Return [X, Y] of the center of cell containing provided text 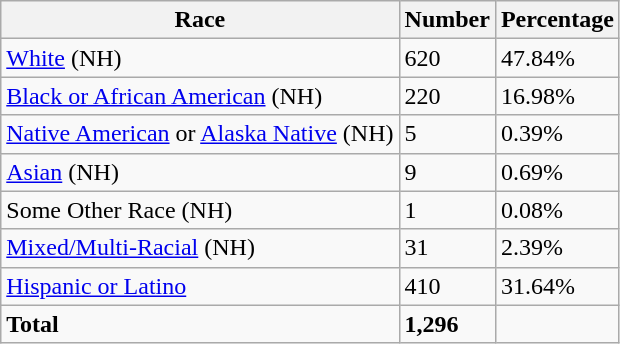
0.08% [557, 210]
Black or African American (NH) [200, 96]
White (NH) [200, 58]
Hispanic or Latino [200, 286]
0.69% [557, 172]
Mixed/Multi-Racial (NH) [200, 248]
410 [447, 286]
Asian (NH) [200, 172]
31 [447, 248]
Total [200, 324]
Some Other Race (NH) [200, 210]
47.84% [557, 58]
220 [447, 96]
31.64% [557, 286]
Native American or Alaska Native (NH) [200, 134]
9 [447, 172]
620 [447, 58]
5 [447, 134]
2.39% [557, 248]
Percentage [557, 20]
1 [447, 210]
Race [200, 20]
1,296 [447, 324]
0.39% [557, 134]
Number [447, 20]
16.98% [557, 96]
